Provide the [X, Y] coordinate of the cell's center where the given text is located.  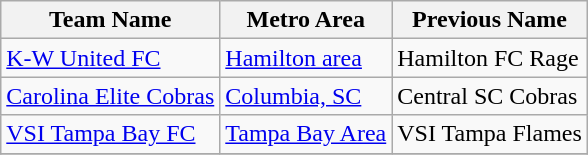
K-W United FC [110, 58]
Carolina Elite Cobras [110, 96]
Hamilton FC Rage [490, 58]
Previous Name [490, 20]
Metro Area [306, 20]
Hamilton area [306, 58]
Central SC Cobras [490, 96]
VSI Tampa Bay FC [110, 134]
VSI Tampa Flames [490, 134]
Team Name [110, 20]
Columbia, SC [306, 96]
Tampa Bay Area [306, 134]
